Pinpoint the cell where the given text exists, returning its [X, Y] midpoint coordinate. 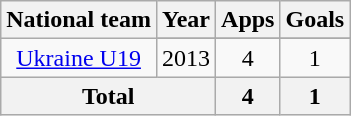
Apps [248, 20]
Year [186, 20]
2013 [186, 58]
Goals [315, 20]
National team [79, 20]
Ukraine U19 [79, 58]
Total [108, 96]
